Provide the (X, Y) coordinate of the cell's center where the given text is located.  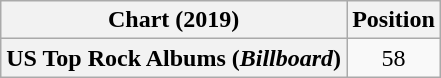
Chart (2019) (174, 20)
US Top Rock Albums (Billboard) (174, 58)
58 (394, 58)
Position (394, 20)
